Pinpoint the cell where the given text exists, returning its [X, Y] midpoint coordinate. 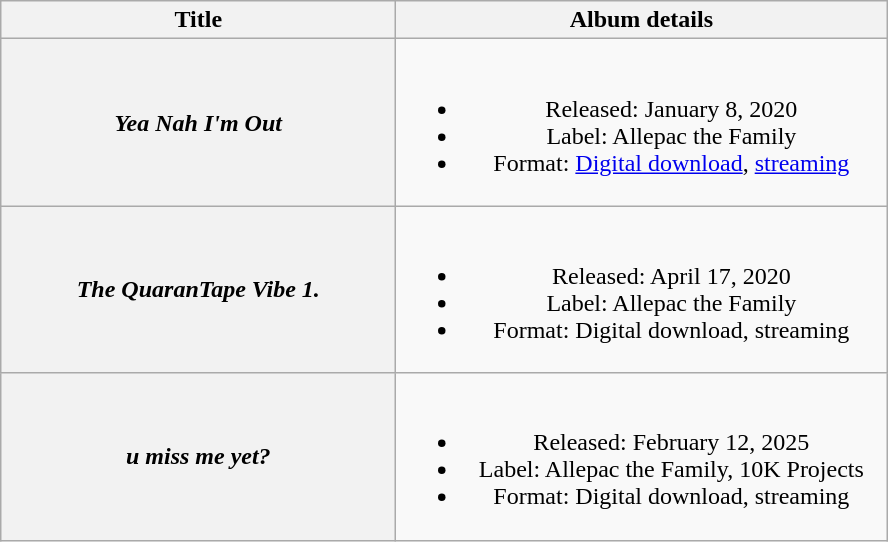
Album details [642, 20]
Yea Nah I'm Out [198, 122]
Released: April 17, 2020Label: Allepac the FamilyFormat: Digital download, streaming [642, 290]
Title [198, 20]
u miss me yet? [198, 456]
Released: January 8, 2020Label: Allepac the FamilyFormat: Digital download, streaming [642, 122]
Released: February 12, 2025Label: Allepac the Family, 10K ProjectsFormat: Digital download, streaming [642, 456]
The QuaranTape Vibe 1. [198, 290]
